For the text-containing cell, return its midpoint in (X, Y) coordinate format. 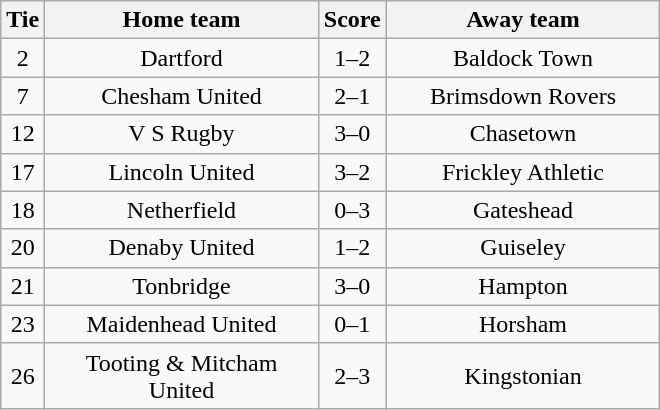
Frickley Athletic (523, 172)
3–2 (352, 172)
12 (23, 134)
Tie (23, 20)
20 (23, 248)
Lincoln United (182, 172)
V S Rugby (182, 134)
7 (23, 96)
Maidenhead United (182, 324)
Guiseley (523, 248)
Chasetown (523, 134)
Brimsdown Rovers (523, 96)
Dartford (182, 58)
Tooting & Mitcham United (182, 376)
2–1 (352, 96)
18 (23, 210)
21 (23, 286)
Away team (523, 20)
Netherfield (182, 210)
Hampton (523, 286)
26 (23, 376)
2–3 (352, 376)
Score (352, 20)
Denaby United (182, 248)
Kingstonian (523, 376)
Baldock Town (523, 58)
Gateshead (523, 210)
Chesham United (182, 96)
23 (23, 324)
Horsham (523, 324)
Home team (182, 20)
0–1 (352, 324)
2 (23, 58)
Tonbridge (182, 286)
0–3 (352, 210)
17 (23, 172)
